Determine the (x, y) coordinate at the center of the cell enclosing the given text.  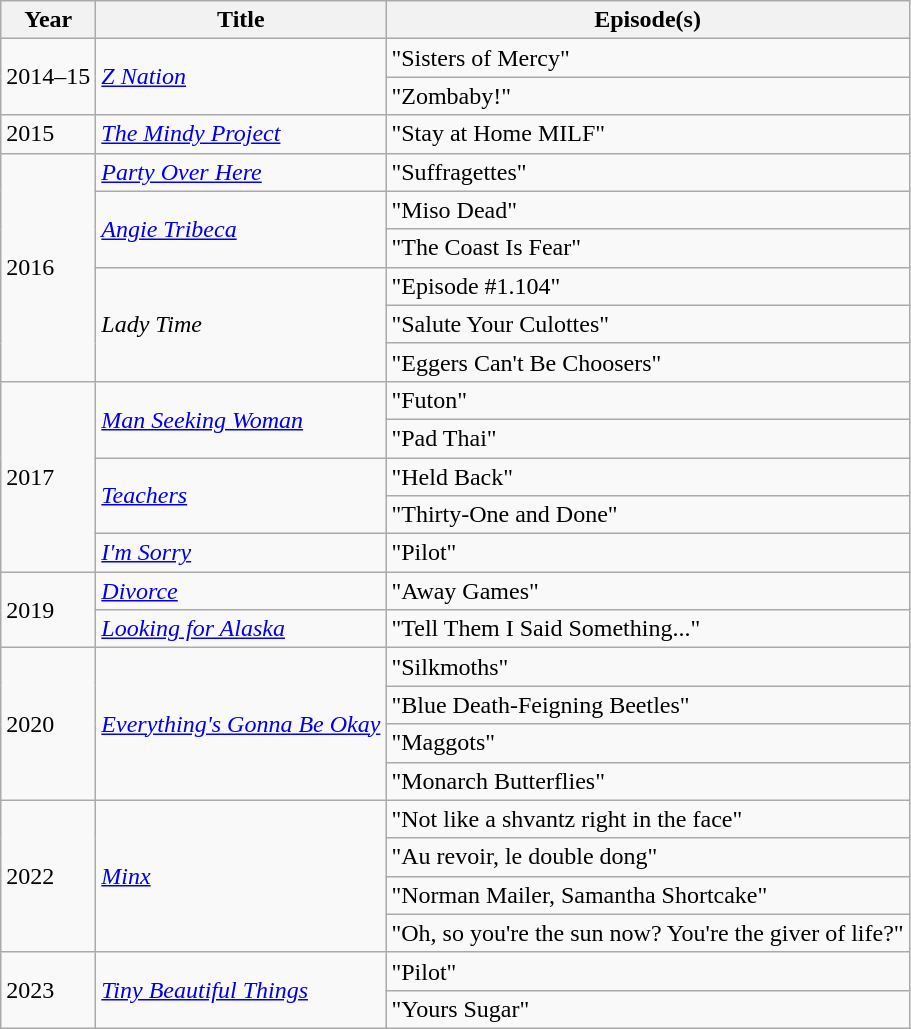
Teachers (241, 496)
"Away Games" (648, 591)
"Salute Your Culottes" (648, 324)
Title (241, 20)
"Silkmoths" (648, 667)
Year (48, 20)
Everything's Gonna Be Okay (241, 724)
Tiny Beautiful Things (241, 990)
"Monarch Butterflies" (648, 781)
"Held Back" (648, 477)
The Mindy Project (241, 134)
"Thirty-One and Done" (648, 515)
Lady Time (241, 324)
"Pad Thai" (648, 438)
"Stay at Home MILF" (648, 134)
2016 (48, 267)
2019 (48, 610)
"Au revoir, le double dong" (648, 857)
2014–15 (48, 77)
I'm Sorry (241, 553)
2015 (48, 134)
"Zombaby!" (648, 96)
Episode(s) (648, 20)
"Miso Dead" (648, 210)
Party Over Here (241, 172)
"Futon" (648, 400)
"Blue Death-Feigning Beetles" (648, 705)
Angie Tribeca (241, 229)
2022 (48, 876)
"Not like a shvantz right in the face" (648, 819)
"Suffragettes" (648, 172)
2020 (48, 724)
"Oh, so you're the sun now? You're the giver of life?" (648, 933)
2023 (48, 990)
"Norman Mailer, Samantha Shortcake" (648, 895)
"Tell Them I Said Something..." (648, 629)
Divorce (241, 591)
"Yours Sugar" (648, 1009)
"The Coast Is Fear" (648, 248)
Minx (241, 876)
Looking for Alaska (241, 629)
2017 (48, 476)
Man Seeking Woman (241, 419)
Z Nation (241, 77)
"Episode #1.104" (648, 286)
"Eggers Can't Be Choosers" (648, 362)
"Maggots" (648, 743)
"Sisters of Mercy" (648, 58)
